Search for the cell housing the specified text and yield its [X, Y] center coordinate. 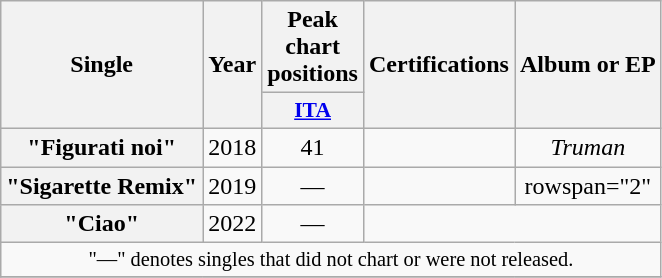
"Sigarette Remix" [102, 185]
41 [313, 147]
Year [232, 65]
2019 [232, 185]
2018 [232, 147]
"Ciao" [102, 224]
Single [102, 65]
Peak chart positions [313, 47]
2022 [232, 224]
Album or EP [588, 65]
"—" denotes singles that did not chart or were not released. [331, 260]
rowspan="2" [588, 185]
ITA [313, 111]
Certifications [438, 65]
Truman [588, 147]
"Figurati noi" [102, 147]
